Output the [X, Y] coordinate of the center of the cell containing the given text.  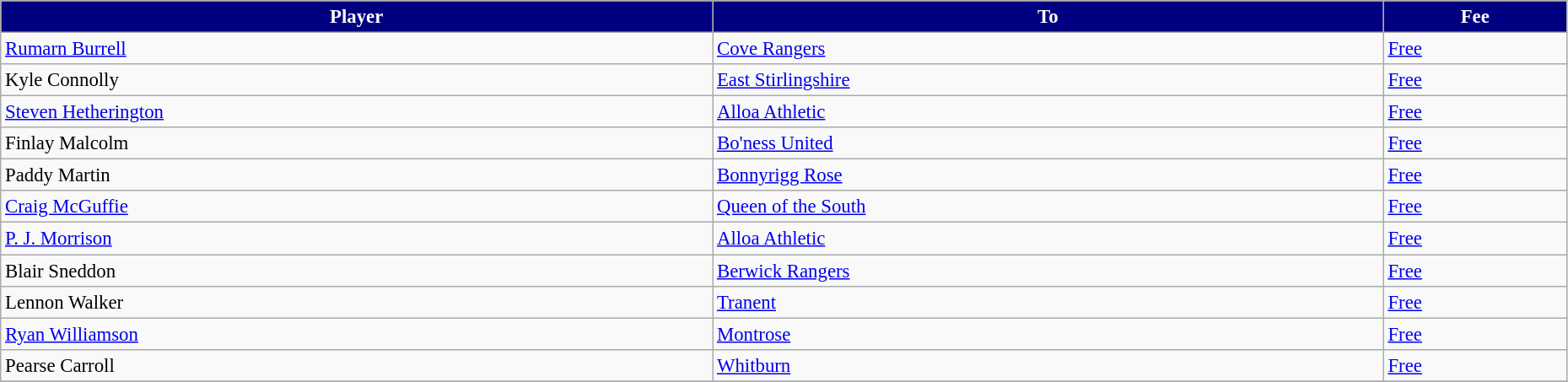
Whitburn [1048, 365]
Player [357, 17]
Rumarn Burrell [357, 49]
Bonnyrigg Rose [1048, 175]
Paddy Martin [357, 175]
Queen of the South [1048, 207]
Steven Hetherington [357, 112]
Ryan Williamson [357, 334]
Montrose [1048, 334]
Craig McGuffie [357, 207]
Berwick Rangers [1048, 271]
P. J. Morrison [357, 239]
Finlay Malcolm [357, 143]
Pearse Carroll [357, 365]
To [1048, 17]
East Stirlingshire [1048, 80]
Blair Sneddon [357, 271]
Cove Rangers [1048, 49]
Tranent [1048, 302]
Lennon Walker [357, 302]
Bo'ness United [1048, 143]
Kyle Connolly [357, 80]
Fee [1474, 17]
